From the cell containing the given text, extract its center point as [X, Y] coordinate. 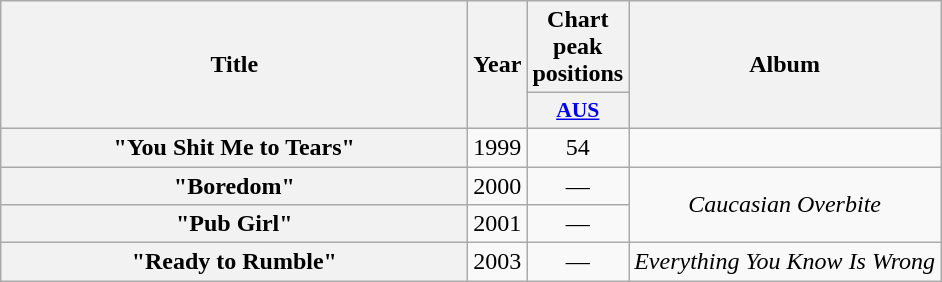
2003 [498, 262]
"Boredom" [234, 185]
Everything You Know Is Wrong [785, 262]
"Pub Girl" [234, 224]
"You Shit Me to Tears" [234, 147]
AUS [578, 111]
Title [234, 65]
Caucasian Overbite [785, 204]
54 [578, 147]
Album [785, 65]
Year [498, 65]
2000 [498, 185]
Chart peak positions [578, 47]
1999 [498, 147]
"Ready to Rumble" [234, 262]
2001 [498, 224]
